Find where the given text appears and provide that cell's center as (x, y) coordinate. 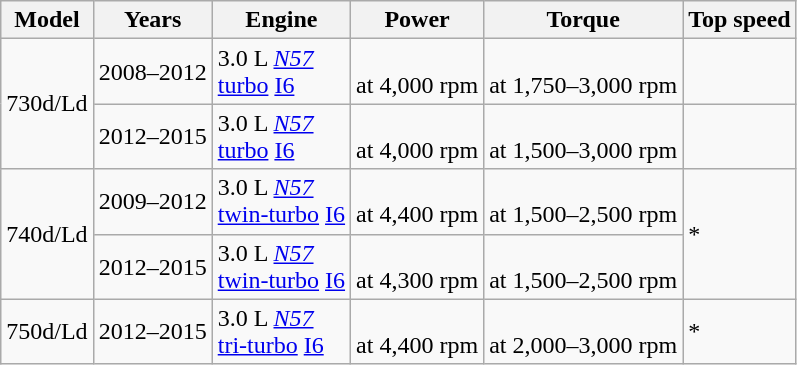
2009–2012 (152, 202)
730d/Ld (47, 104)
Power (418, 20)
Torque (584, 20)
Model (47, 20)
Top speed (740, 20)
at 2,000–3,000 rpm (584, 332)
750d/Ld (47, 332)
2008–2012 (152, 72)
3.0 L N57 tri-turbo I6 (281, 332)
Years (152, 20)
at 1,750–3,000 rpm (584, 72)
at 1,500–3,000 rpm (584, 136)
Engine (281, 20)
at 4,300 rpm (418, 266)
740d/Ld (47, 234)
